Pinpoint the cell where the given text exists, returning its [X, Y] midpoint coordinate. 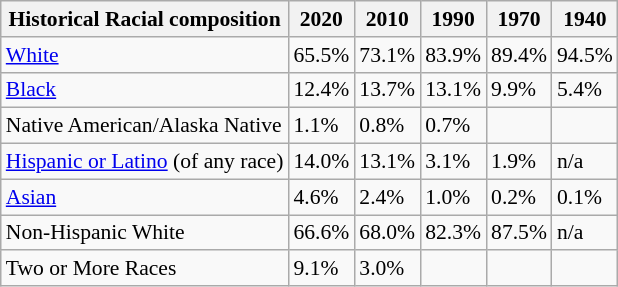
9.1% [321, 269]
12.4% [321, 90]
9.9% [519, 90]
1.1% [321, 126]
Historical Racial composition [145, 19]
0.8% [387, 126]
4.6% [321, 197]
0.2% [519, 197]
82.3% [453, 233]
0.1% [585, 197]
3.1% [453, 162]
Black [145, 90]
13.7% [387, 90]
14.0% [321, 162]
87.5% [519, 233]
Asian [145, 197]
68.0% [387, 233]
1.0% [453, 197]
0.7% [453, 126]
65.5% [321, 55]
Native American/Alaska Native [145, 126]
2020 [321, 19]
1990 [453, 19]
2.4% [387, 197]
1970 [519, 19]
73.1% [387, 55]
1940 [585, 19]
5.4% [585, 90]
3.0% [387, 269]
Two or More Races [145, 269]
1.9% [519, 162]
94.5% [585, 55]
89.4% [519, 55]
Non-Hispanic White [145, 233]
Hispanic or Latino (of any race) [145, 162]
White [145, 55]
83.9% [453, 55]
66.6% [321, 233]
2010 [387, 19]
